Return (x, y) of the center of cell containing provided text 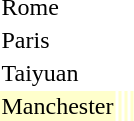
Paris (58, 40)
Taiyuan (58, 73)
Manchester (58, 106)
